Scan for the cell matching the given text and deliver its [X, Y] coordinate at center. 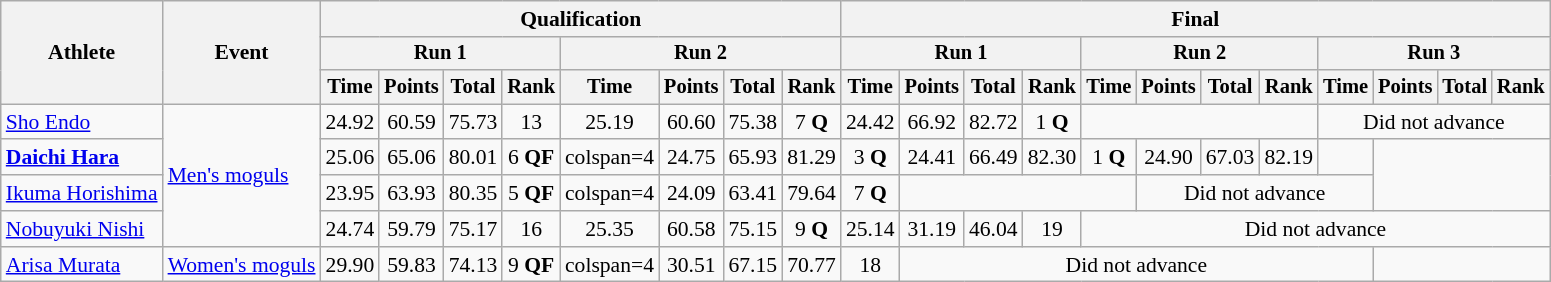
23.95 [350, 193]
66.49 [994, 158]
24.09 [691, 193]
19 [1052, 229]
59.79 [411, 229]
75.17 [474, 229]
24.42 [870, 122]
60.60 [691, 122]
3 Q [870, 158]
25.14 [870, 229]
25.35 [610, 229]
24.90 [1168, 158]
75.15 [752, 229]
60.59 [411, 122]
Run 3 [1434, 54]
24.74 [350, 229]
60.58 [691, 229]
66.92 [932, 122]
81.29 [812, 158]
24.41 [932, 158]
25.19 [610, 122]
24.75 [691, 158]
Athlete [82, 52]
80.35 [474, 193]
80.01 [474, 158]
75.73 [474, 122]
Nobuyuki Nishi [82, 229]
46.04 [994, 229]
25.06 [350, 158]
31.19 [932, 229]
13 [531, 122]
Final [1196, 19]
Daichi Hara [82, 158]
Men's moguls [242, 175]
16 [531, 229]
65.06 [411, 158]
79.64 [812, 193]
75.38 [752, 122]
5 QF [531, 193]
65.93 [752, 158]
Event [242, 52]
24.92 [350, 122]
67.03 [1230, 158]
Ikuma Horishima [82, 193]
Sho Endo [82, 122]
82.30 [1052, 158]
63.41 [752, 193]
82.72 [994, 122]
Qualification [581, 19]
9 Q [812, 229]
82.19 [1288, 158]
6 QF [531, 158]
63.93 [411, 193]
